Provide the (X, Y) coordinate of the cell's center where the given text is located.  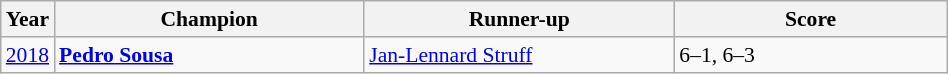
Champion (209, 19)
Jan-Lennard Struff (519, 55)
6–1, 6–3 (810, 55)
Runner-up (519, 19)
Score (810, 19)
2018 (28, 55)
Year (28, 19)
Pedro Sousa (209, 55)
